Scan for the cell matching the given text and deliver its (X, Y) coordinate at center. 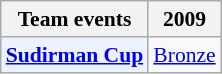
Sudirman Cup (75, 55)
2009 (184, 19)
Team events (75, 19)
Bronze (184, 55)
